Provide the [X, Y] coordinate of the cell's center where the given text is located.  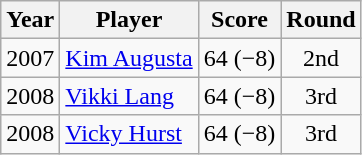
2nd [321, 58]
Vicky Hurst [129, 134]
Vikki Lang [129, 96]
Year [30, 20]
Player [129, 20]
Kim Augusta [129, 58]
Score [240, 20]
2007 [30, 58]
Round [321, 20]
